Pinpoint the cell where the given text exists, returning its [X, Y] midpoint coordinate. 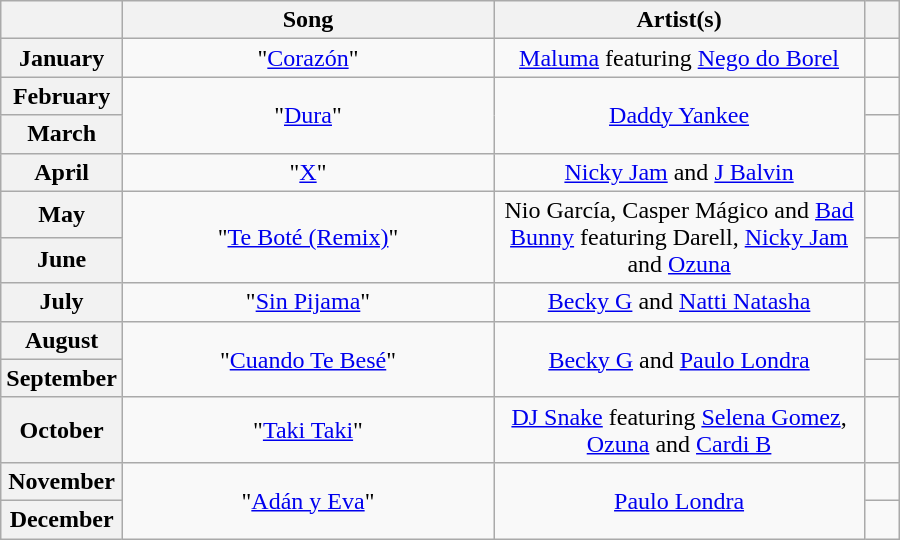
June [62, 260]
Nicky Jam and J Balvin [680, 172]
Artist(s) [680, 20]
"Corazón" [308, 58]
December [62, 519]
Becky G and Paulo Londra [680, 359]
Daddy Yankee [680, 115]
January [62, 58]
September [62, 378]
April [62, 172]
"Adán y Eva" [308, 500]
February [62, 96]
Song [308, 20]
"Taki Taki" [308, 430]
DJ Snake featuring Selena Gomez, Ozuna and Cardi B [680, 430]
March [62, 134]
"Sin Pijama" [308, 302]
"Cuando Te Besé" [308, 359]
Becky G and Natti Natasha [680, 302]
October [62, 430]
"X" [308, 172]
Maluma featuring Nego do Borel [680, 58]
"Dura" [308, 115]
Paulo Londra [680, 500]
November [62, 481]
Nio García, Casper Mágico and Bad Bunny featuring Darell, Nicky Jam and Ozuna [680, 237]
August [62, 340]
May [62, 214]
July [62, 302]
"Te Boté (Remix)" [308, 237]
